Provide the (X, Y) coordinate of the cell's center where the given text is located.  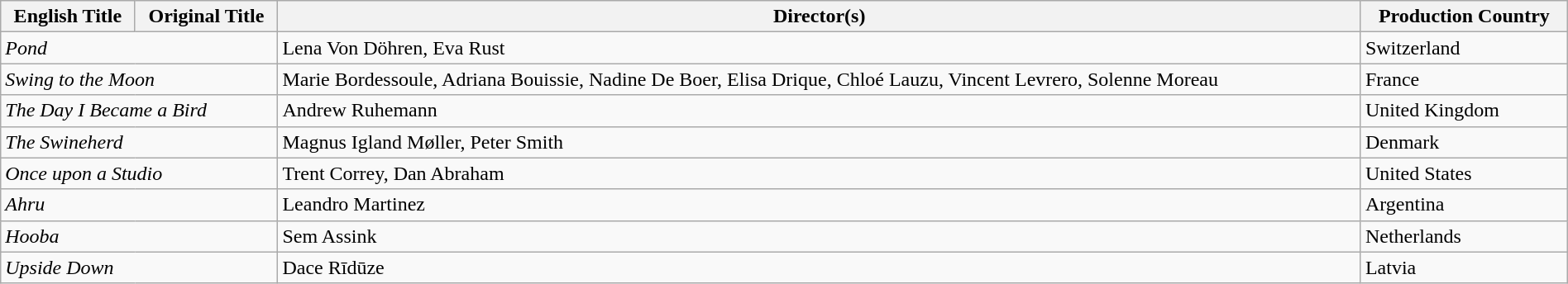
Marie Bordessoule, Adriana Bouissie, Nadine De Boer, Elisa Drique, Chloé Lauzu, Vincent Levrero, Solenne Moreau (820, 79)
Upside Down (139, 267)
English Title (68, 17)
Magnus Igland Møller, Peter Smith (820, 142)
The Day I Became a Bird (139, 111)
Dace Rīdūze (820, 267)
Pond (139, 48)
Argentina (1464, 205)
Ahru (139, 205)
Andrew Ruhemann (820, 111)
Swing to the Moon (139, 79)
France (1464, 79)
Original Title (207, 17)
The Swineherd (139, 142)
Production Country (1464, 17)
Netherlands (1464, 236)
Leandro Martinez (820, 205)
Once upon a Studio (139, 173)
Switzerland (1464, 48)
Denmark (1464, 142)
Sem Assink (820, 236)
Trent Correy, Dan Abraham (820, 173)
Hooba (139, 236)
United Kingdom (1464, 111)
United States (1464, 173)
Latvia (1464, 267)
Director(s) (820, 17)
Lena Von Döhren, Eva Rust (820, 48)
